Scan for the cell matching the given text and deliver its (x, y) coordinate at center. 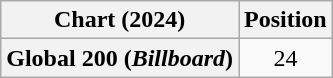
24 (285, 58)
Chart (2024) (120, 20)
Position (285, 20)
Global 200 (Billboard) (120, 58)
